Extract the (X, Y) coordinate from the center of the cell holding the provided text.  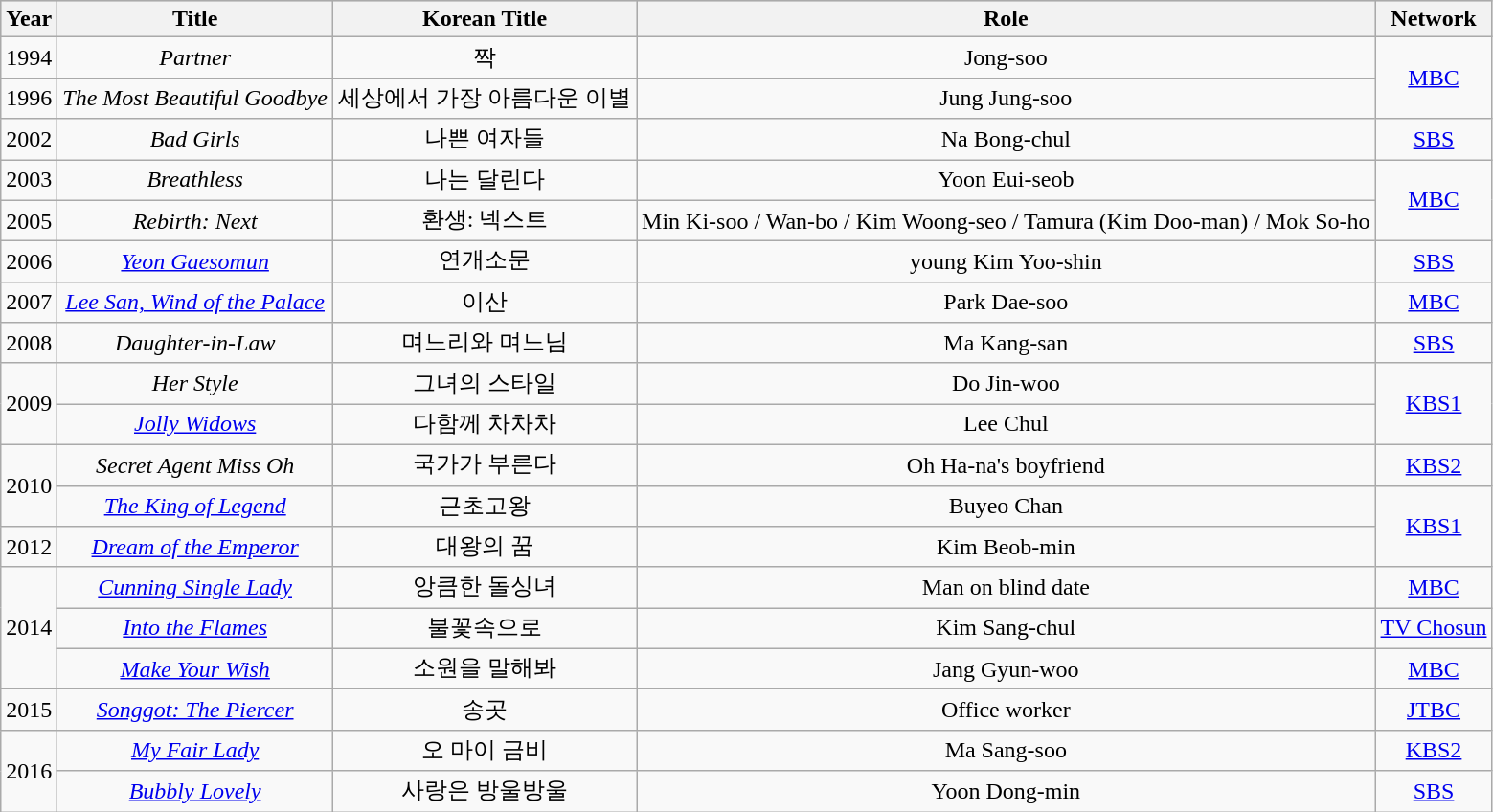
대왕의 꿈 (485, 548)
Yoon Eui-seob (1006, 180)
환생: 넥스트 (485, 220)
Her Style (195, 383)
Man on blind date (1006, 588)
송곳 (485, 710)
세상에서 가장 아름다운 이별 (485, 98)
1996 (29, 98)
다함께 차차차 (485, 425)
1994 (29, 57)
며느리와 며느님 (485, 343)
Dream of the Emperor (195, 548)
Into the Flames (195, 628)
JTBC (1434, 710)
오 마이 금비 (485, 751)
Title (195, 19)
Breathless (195, 180)
2015 (29, 710)
2005 (29, 220)
Oh Ha-na's boyfriend (1006, 465)
Cunning Single Lady (195, 588)
Jung Jung-soo (1006, 98)
2006 (29, 262)
Kim Beob-min (1006, 548)
국가가 부른다 (485, 465)
Bad Girls (195, 140)
2016 (29, 770)
Network (1434, 19)
Partner (195, 57)
2008 (29, 343)
Rebirth: Next (195, 220)
이산 (485, 303)
Songgot: The Piercer (195, 710)
사랑은 방울방울 (485, 791)
앙큼한 돌싱녀 (485, 588)
2009 (29, 404)
young Kim Yoo-shin (1006, 262)
Korean Title (485, 19)
근초고왕 (485, 506)
나는 달린다 (485, 180)
Jang Gyun-woo (1006, 668)
2014 (29, 628)
Bubbly Lovely (195, 791)
Kim Sang-chul (1006, 628)
짝 (485, 57)
TV Chosun (1434, 628)
Lee Chul (1006, 425)
그녀의 스타일 (485, 383)
Buyeo Chan (1006, 506)
2010 (29, 485)
불꽃속으로 (485, 628)
Year (29, 19)
연개소문 (485, 262)
Park Dae-soo (1006, 303)
2002 (29, 140)
2012 (29, 548)
My Fair Lady (195, 751)
The Most Beautiful Goodbye (195, 98)
Jolly Widows (195, 425)
소원을 말해봐 (485, 668)
Yoon Dong-min (1006, 791)
Secret Agent Miss Oh (195, 465)
Jong-soo (1006, 57)
2007 (29, 303)
Na Bong-chul (1006, 140)
Ma Kang-san (1006, 343)
Yeon Gaesomun (195, 262)
Role (1006, 19)
Ma Sang-soo (1006, 751)
Lee San, Wind of the Palace (195, 303)
2003 (29, 180)
Min Ki-soo / Wan-bo / Kim Woong-seo / Tamura (Kim Doo-man) / Mok So-ho (1006, 220)
Daughter-in-Law (195, 343)
Office worker (1006, 710)
Make Your Wish (195, 668)
The King of Legend (195, 506)
나쁜 여자들 (485, 140)
Do Jin-woo (1006, 383)
